Identify which cell holds the provided text, then report its [x, y] central coordinate. 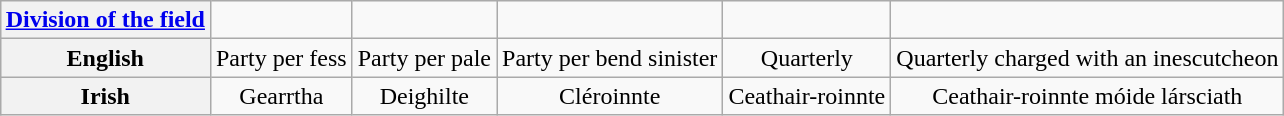
Party per fess [281, 58]
Ceathair-roinnte [807, 96]
Quarterly charged with an inescutcheon [1088, 58]
Irish [105, 96]
Cléroinnte [610, 96]
Division of the field [105, 20]
Gearrtha [281, 96]
Party per bend sinister [610, 58]
Party per pale [424, 58]
Ceathair-roinnte móide lársciath [1088, 96]
Deighilte [424, 96]
Quarterly [807, 58]
English [105, 58]
